Detect which cell encompasses the target text, then output its (X, Y) center coordinate. 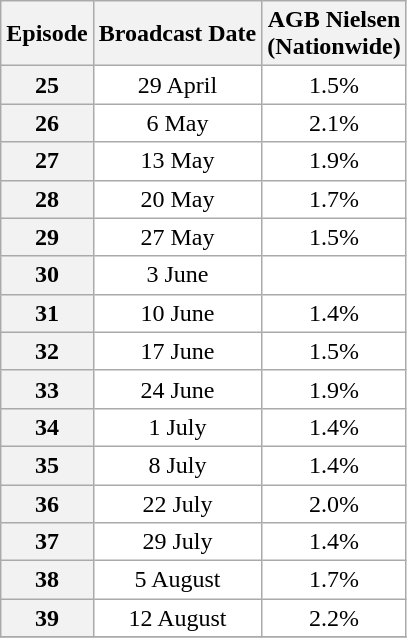
22 July (178, 503)
27 (47, 161)
8 July (178, 465)
29 April (178, 85)
Episode (47, 34)
37 (47, 542)
AGB Nielsen(Nationwide) (334, 34)
38 (47, 580)
13 May (178, 161)
29 July (178, 542)
2.2% (334, 618)
Broadcast Date (178, 34)
34 (47, 427)
29 (47, 237)
12 August (178, 618)
28 (47, 199)
32 (47, 351)
5 August (178, 580)
10 June (178, 313)
6 May (178, 123)
1 July (178, 427)
31 (47, 313)
17 June (178, 351)
25 (47, 85)
26 (47, 123)
30 (47, 275)
39 (47, 618)
3 June (178, 275)
24 June (178, 389)
2.0% (334, 503)
20 May (178, 199)
33 (47, 389)
27 May (178, 237)
2.1% (334, 123)
35 (47, 465)
36 (47, 503)
